Return [X, Y] of the center of cell containing provided text 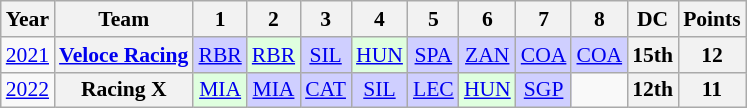
1 [220, 19]
DC [652, 19]
SPA [434, 55]
12th [652, 90]
5 [434, 19]
Year [28, 19]
2022 [28, 90]
CAT [326, 90]
LEC [434, 90]
Team [124, 19]
2 [274, 19]
7 [544, 19]
8 [599, 19]
15th [652, 55]
Racing X [124, 90]
12 [712, 55]
3 [326, 19]
ZAN [488, 55]
Points [712, 19]
6 [488, 19]
SGP [544, 90]
Veloce Racing [124, 55]
2021 [28, 55]
4 [380, 19]
11 [712, 90]
